Provide the (x, y) coordinate of the cell's center where the given text is located.  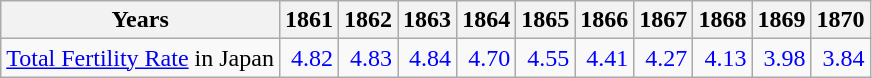
1870 (840, 20)
4.13 (722, 58)
3.98 (782, 58)
1864 (486, 20)
1863 (428, 20)
4.41 (604, 58)
Total Fertility Rate in Japan (140, 58)
1862 (368, 20)
4.83 (368, 58)
1861 (308, 20)
1866 (604, 20)
1869 (782, 20)
4.55 (546, 58)
4.70 (486, 58)
4.82 (308, 58)
1865 (546, 20)
1867 (664, 20)
1868 (722, 20)
4.27 (664, 58)
Years (140, 20)
3.84 (840, 58)
4.84 (428, 58)
